Extract the [X, Y] coordinate from the center of the cell holding the provided text.  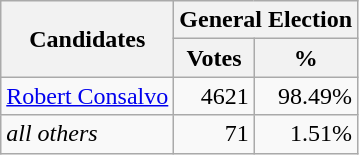
Candidates [88, 39]
% [306, 58]
4621 [214, 96]
98.49% [306, 96]
71 [214, 134]
all others [88, 134]
General Election [266, 20]
1.51% [306, 134]
Votes [214, 58]
Robert Consalvo [88, 96]
